Capture the cell that displays the provided text and extract its (X, Y) central coordinate. 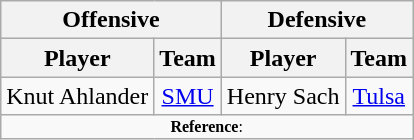
Reference: (207, 127)
Tulsa (379, 96)
Defensive (316, 20)
Offensive (112, 20)
Knut Ahlander (78, 96)
SMU (188, 96)
Henry Sach (283, 96)
